Return [x, y] of the center of cell containing provided text 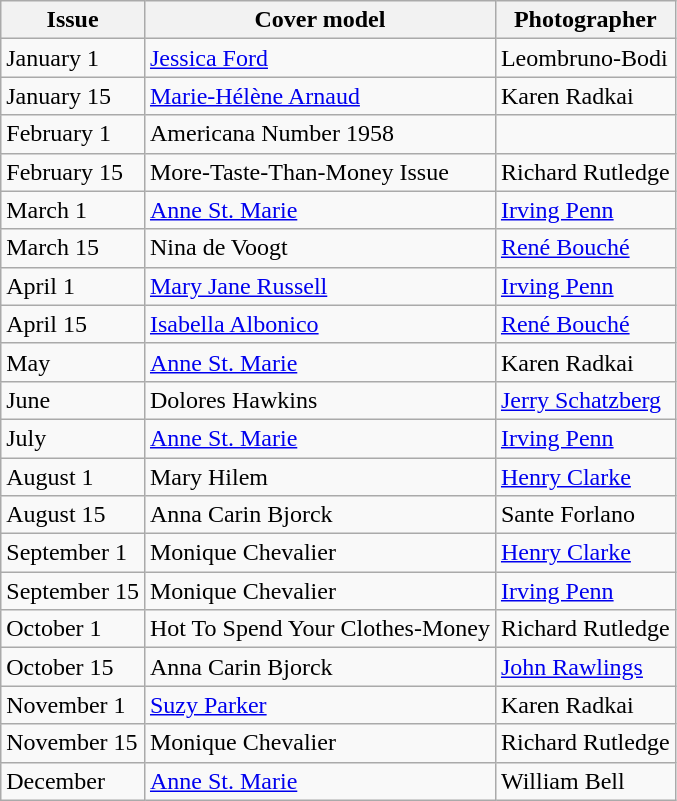
Nina de Voogt [320, 248]
More-Taste-Than-Money Issue [320, 172]
Mary Jane Russell [320, 286]
December [73, 781]
Jessica Ford [320, 58]
September 1 [73, 553]
Mary Hilem [320, 477]
Photographer [585, 20]
March 1 [73, 210]
Jerry Schatzberg [585, 400]
March 15 [73, 248]
Americana Number 1958 [320, 134]
February 15 [73, 172]
February 1 [73, 134]
January 1 [73, 58]
Suzy Parker [320, 705]
Isabella Albonico [320, 324]
August 1 [73, 477]
November 1 [73, 705]
Cover model [320, 20]
July [73, 438]
William Bell [585, 781]
October 1 [73, 629]
Issue [73, 20]
October 15 [73, 667]
April 15 [73, 324]
June [73, 400]
John Rawlings [585, 667]
November 15 [73, 743]
August 15 [73, 515]
May [73, 362]
Sante Forlano [585, 515]
January 15 [73, 96]
Hot To Spend Your Clothes-Money [320, 629]
Dolores Hawkins [320, 400]
Leombruno-Bodi [585, 58]
Marie-Hélène Arnaud [320, 96]
April 1 [73, 286]
September 15 [73, 591]
